Detect which cell encompasses the target text, then output its (x, y) center coordinate. 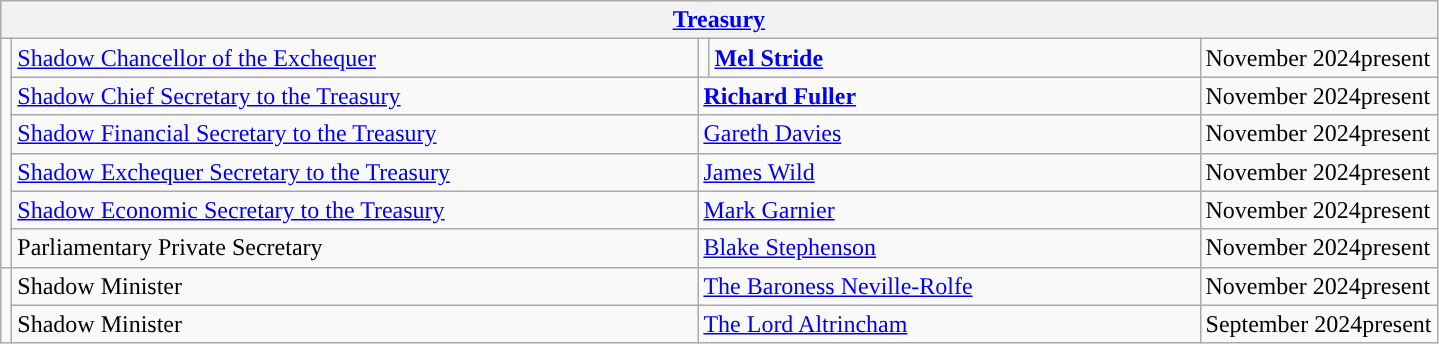
Treasury (719, 20)
Mark Garnier (949, 210)
Blake Stephenson (949, 248)
Shadow Exchequer Secretary to the Treasury (355, 172)
Richard Fuller (949, 96)
The Baroness Neville-Rolfe (949, 286)
Shadow Economic Secretary to the Treasury (355, 210)
Gareth Davies (949, 134)
James Wild (949, 172)
The Lord Altrincham (949, 324)
Shadow Financial Secretary to the Treasury (355, 134)
Shadow Chancellor of the Exchequer (355, 58)
Shadow Chief Secretary to the Treasury (355, 96)
Mel Stride (954, 58)
September 2024present (1318, 324)
Parliamentary Private Secretary (355, 248)
